Return the (x, y) coordinate for the center point of the cell that contains the specified text.  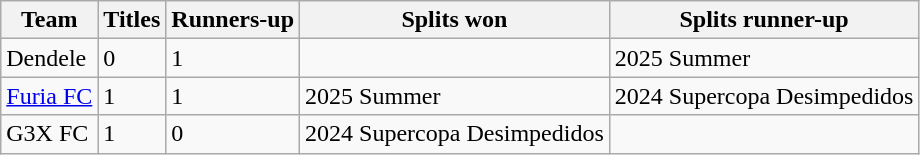
Furia FC (50, 96)
Splits runner-up (764, 20)
Runners-up (233, 20)
Dendele (50, 58)
Splits won (455, 20)
Titles (132, 20)
G3X FC (50, 134)
Team (50, 20)
